For the text-containing cell, return its midpoint in (x, y) coordinate format. 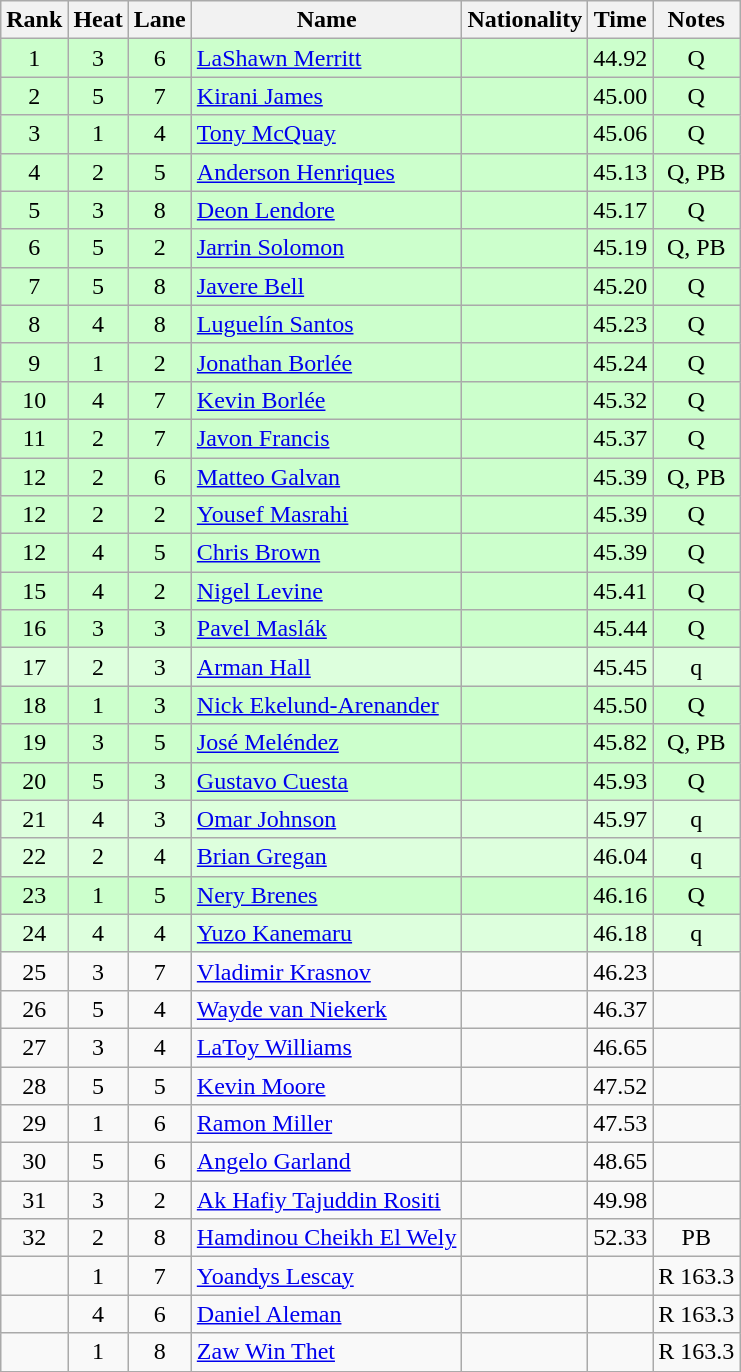
45.32 (620, 400)
24 (34, 933)
Jonathan Borlée (326, 362)
19 (34, 743)
47.53 (620, 1124)
Name (326, 20)
Ramon Miller (326, 1124)
26 (34, 1009)
José Meléndez (326, 743)
45.06 (620, 134)
23 (34, 895)
Lane (160, 20)
Kevin Borlée (326, 400)
Yuzo Kanemaru (326, 933)
45.24 (620, 362)
45.45 (620, 667)
Arman Hall (326, 667)
Rank (34, 20)
Yousef Masrahi (326, 515)
46.65 (620, 1047)
49.98 (620, 1200)
27 (34, 1047)
PB (696, 1238)
Ak Hafiy Tajuddin Rositi (326, 1200)
Nationality (525, 20)
45.93 (620, 781)
45.17 (620, 210)
Heat (98, 20)
48.65 (620, 1162)
15 (34, 591)
Kirani James (326, 96)
Pavel Maslák (326, 629)
9 (34, 362)
32 (34, 1238)
Wayde van Niekerk (326, 1009)
45.13 (620, 172)
18 (34, 705)
Kevin Moore (326, 1085)
30 (34, 1162)
22 (34, 857)
31 (34, 1200)
Gustavo Cuesta (326, 781)
Deon Lendore (326, 210)
17 (34, 667)
47.52 (620, 1085)
Yoandys Lescay (326, 1276)
28 (34, 1085)
Omar Johnson (326, 819)
46.23 (620, 971)
Chris Brown (326, 553)
Matteo Galvan (326, 477)
Angelo Garland (326, 1162)
Nick Ekelund-Arenander (326, 705)
Javon Francis (326, 438)
Vladimir Krasnov (326, 971)
Javere Bell (326, 286)
44.92 (620, 58)
Anderson Henriques (326, 172)
45.97 (620, 819)
45.41 (620, 591)
10 (34, 400)
Nigel Levine (326, 591)
11 (34, 438)
45.44 (620, 629)
Time (620, 20)
45.19 (620, 248)
25 (34, 971)
LaToy Williams (326, 1047)
46.04 (620, 857)
46.16 (620, 895)
46.18 (620, 933)
45.00 (620, 96)
Zaw Win Thet (326, 1352)
Hamdinou Cheikh El Wely (326, 1238)
45.20 (620, 286)
Nery Brenes (326, 895)
45.37 (620, 438)
52.33 (620, 1238)
Brian Gregan (326, 857)
45.50 (620, 705)
16 (34, 629)
20 (34, 781)
LaShawn Merritt (326, 58)
Tony McQuay (326, 134)
Luguelín Santos (326, 324)
45.82 (620, 743)
21 (34, 819)
Notes (696, 20)
29 (34, 1124)
Jarrin Solomon (326, 248)
Daniel Aleman (326, 1314)
46.37 (620, 1009)
45.23 (620, 324)
